Locate the cell with the specified text and output its [X, Y] center coordinate. 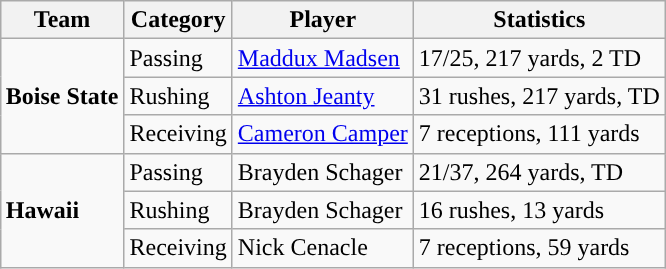
7 receptions, 59 yards [539, 248]
Team [62, 20]
Nick Cenacle [322, 248]
Maddux Madsen [322, 58]
Category [178, 20]
Boise State [62, 96]
31 rushes, 217 yards, TD [539, 96]
7 receptions, 111 yards [539, 134]
Hawaii [62, 210]
Ashton Jeanty [322, 96]
17/25, 217 yards, 2 TD [539, 58]
Statistics [539, 20]
Cameron Camper [322, 134]
16 rushes, 13 yards [539, 210]
Player [322, 20]
21/37, 264 yards, TD [539, 172]
